Locate the cell with the specified text and output its (X, Y) center coordinate. 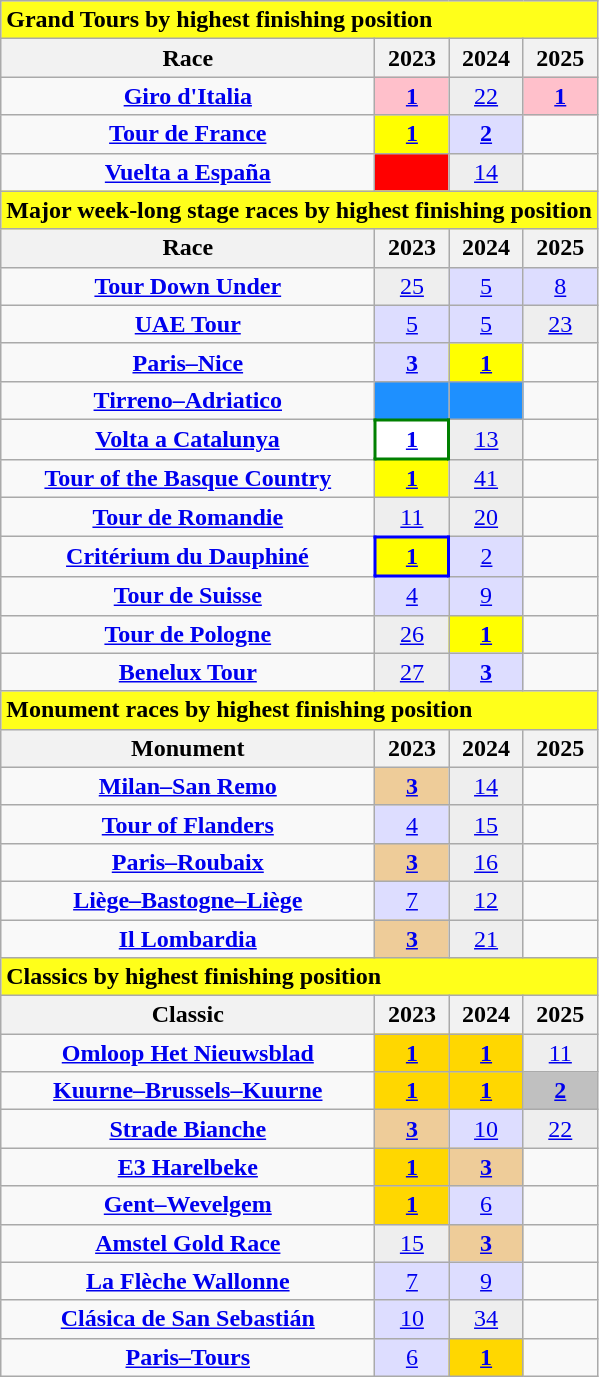
Omloop Het Nieuwsblad (188, 1053)
Liège–Bastogne–Liège (188, 900)
Benelux Tour (188, 672)
E3 Harelbeke (188, 1167)
13 (486, 439)
23 (560, 324)
Paris–Tours (188, 1357)
Critérium du Dauphiné (188, 557)
Classics by highest finishing position (300, 977)
Grand Tours by highest finishing position (300, 20)
Monument (188, 748)
UAE Tour (188, 324)
Tour of Flanders (188, 824)
Paris–Nice (188, 362)
Amstel Gold Race (188, 1243)
Tour de France (188, 134)
Classic (188, 1015)
Strade Bianche (188, 1129)
41 (486, 478)
Tirreno–Adriatico (188, 400)
Il Lombardia (188, 939)
La Flèche Wallonne (188, 1281)
Major week-long stage races by highest finishing position (300, 210)
Gent–Wevelgem (188, 1205)
25 (412, 286)
34 (486, 1319)
Clásica de San Sebastián (188, 1319)
Tour de Suisse (188, 596)
Volta a Catalunya (188, 439)
8 (560, 286)
Kuurne–Brussels–Kuurne (188, 1091)
16 (486, 862)
Paris–Roubaix (188, 862)
Monument races by highest finishing position (300, 710)
Tour de Romandie (188, 518)
Milan–San Remo (188, 786)
Tour de Pologne (188, 634)
Vuelta a España (188, 172)
20 (486, 518)
Tour Down Under (188, 286)
Tour of the Basque Country (188, 478)
12 (486, 900)
Giro d'Italia (188, 96)
27 (412, 672)
21 (486, 939)
26 (412, 634)
